Locate the cell with the specified text and output its [X, Y] center coordinate. 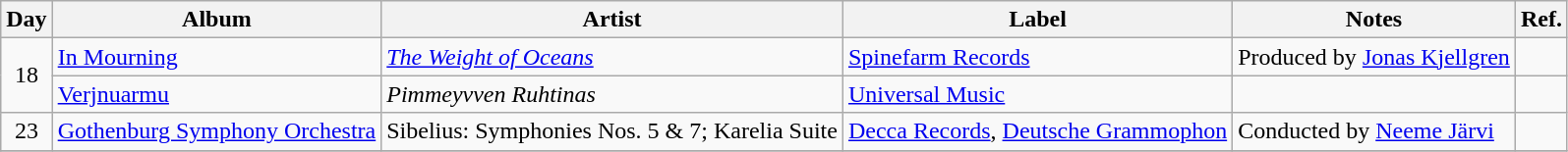
23 [27, 131]
Label [1037, 20]
Pimmeyvven Ruhtinas [612, 94]
Sibelius: Symphonies Nos. 5 & 7; Karelia Suite [612, 131]
Produced by Jonas Kjellgren [1374, 57]
Album [216, 20]
18 [27, 76]
Universal Music [1037, 94]
Artist [612, 20]
Ref. [1541, 20]
Day [27, 20]
The Weight of Oceans [612, 57]
Gothenburg Symphony Orchestra [216, 131]
Conducted by Neeme Järvi [1374, 131]
In Mourning [216, 57]
Decca Records, Deutsche Grammophon [1037, 131]
Spinefarm Records [1037, 57]
Notes [1374, 20]
Verjnuarmu [216, 94]
